For the text-containing cell, return its midpoint in (X, Y) coordinate format. 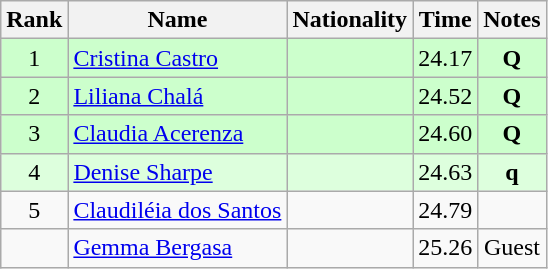
Name (178, 20)
24.79 (446, 210)
Gemma Bergasa (178, 248)
2 (34, 96)
24.60 (446, 134)
24.63 (446, 172)
3 (34, 134)
Claudia Acerenza (178, 134)
Notes (512, 20)
5 (34, 210)
Nationality (350, 20)
Guest (512, 248)
Denise Sharpe (178, 172)
Cristina Castro (178, 58)
24.17 (446, 58)
Liliana Chalá (178, 96)
24.52 (446, 96)
Time (446, 20)
Rank (34, 20)
q (512, 172)
4 (34, 172)
1 (34, 58)
Claudiléia dos Santos (178, 210)
25.26 (446, 248)
